For the text-containing cell, return its midpoint in (X, Y) coordinate format. 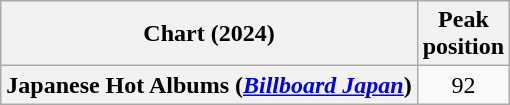
Peakposition (463, 34)
Japanese Hot Albums (Billboard Japan) (209, 85)
92 (463, 85)
Chart (2024) (209, 34)
